Find where the given text appears and provide that cell's center as [X, Y] coordinate. 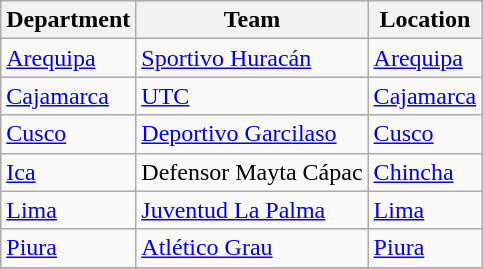
Sportivo Huracán [252, 58]
UTC [252, 96]
Atlético Grau [252, 248]
Location [425, 20]
Deportivo Garcilaso [252, 134]
Juventud La Palma [252, 210]
Ica [68, 172]
Department [68, 20]
Chincha [425, 172]
Team [252, 20]
Defensor Mayta Cápac [252, 172]
